Detect which cell encompasses the target text, then output its (X, Y) center coordinate. 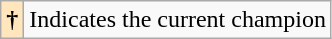
Indicates the current champion (178, 20)
† (12, 20)
